Search for the cell housing the specified text and yield its (X, Y) center coordinate. 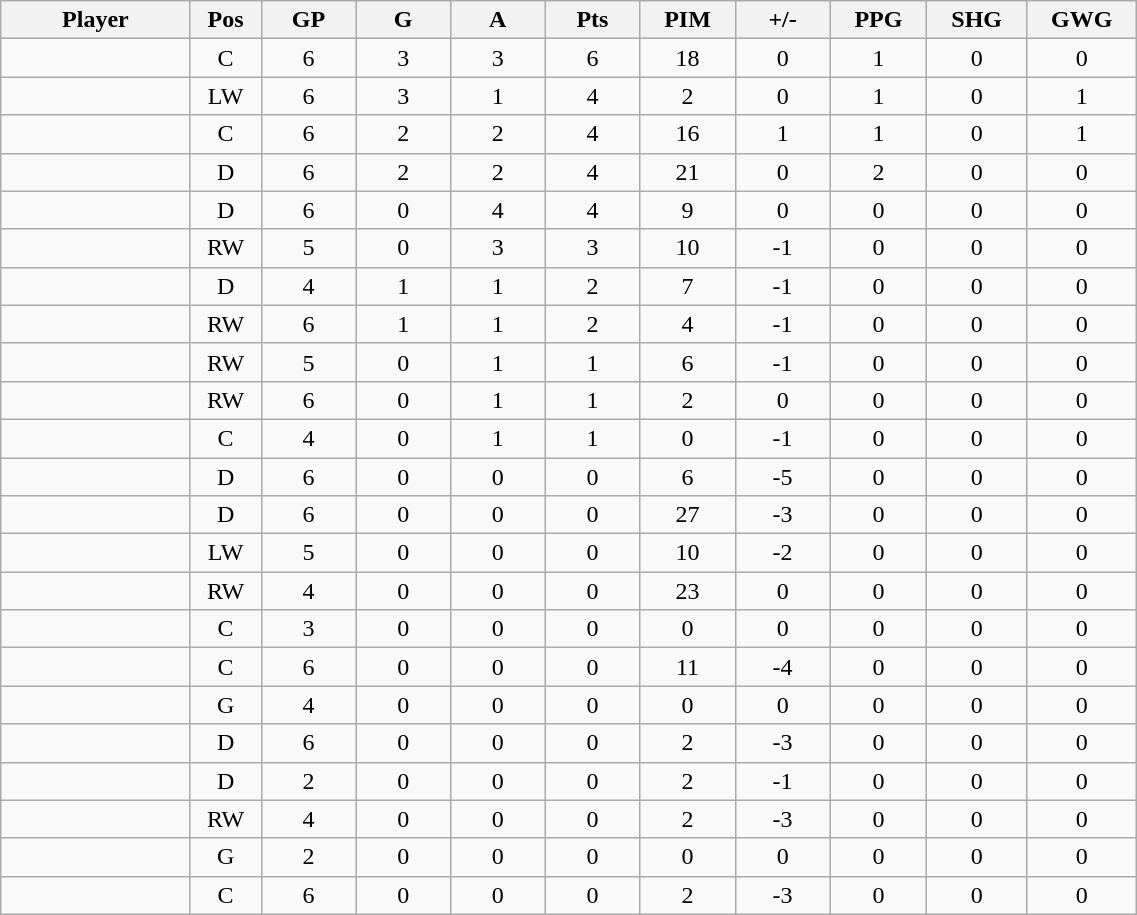
GWG (1081, 20)
23 (688, 591)
Pos (226, 20)
9 (688, 210)
PPG (878, 20)
PIM (688, 20)
27 (688, 515)
A (498, 20)
-5 (782, 477)
Pts (592, 20)
-4 (782, 667)
7 (688, 286)
+/- (782, 20)
18 (688, 58)
11 (688, 667)
SHG (977, 20)
-2 (782, 553)
GP (308, 20)
16 (688, 134)
Player (96, 20)
21 (688, 172)
